Output the (x, y) coordinate of the center of the cell containing the given text.  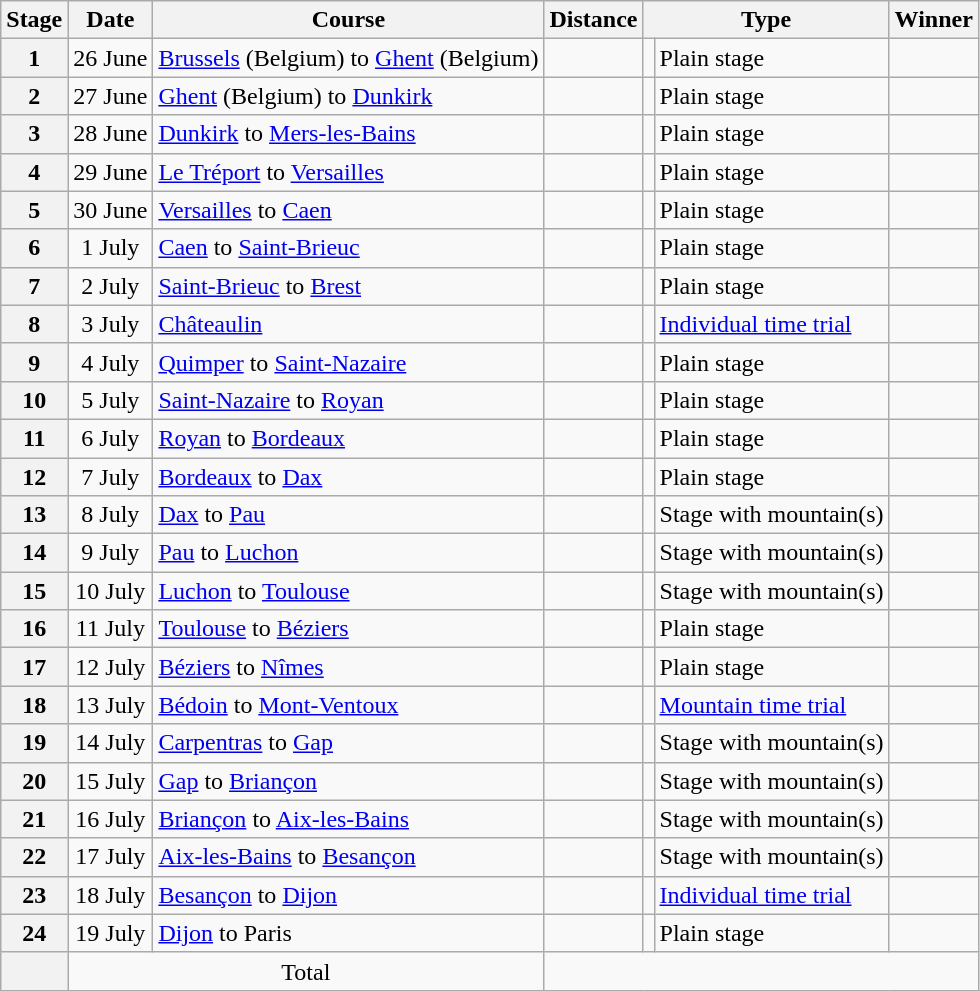
15 (34, 591)
Bédoin to Mont-Ventoux (348, 705)
Royan to Bordeaux (348, 438)
19 July (110, 933)
Ghent (Belgium) to Dunkirk (348, 96)
Dijon to Paris (348, 933)
23 (34, 895)
Besançon to Dijon (348, 895)
29 June (110, 172)
17 (34, 667)
15 July (110, 781)
24 (34, 933)
13 (34, 515)
6 July (110, 438)
28 June (110, 134)
Stage (34, 20)
5 July (110, 400)
Total (306, 971)
Saint-Brieuc to Brest (348, 286)
13 July (110, 705)
21 (34, 819)
14 July (110, 743)
4 (34, 172)
11 (34, 438)
1 July (110, 248)
10 (34, 400)
27 June (110, 96)
Course (348, 20)
Aix-les-Bains to Besançon (348, 857)
Saint-Nazaire to Royan (348, 400)
22 (34, 857)
Luchon to Toulouse (348, 591)
Bordeaux to Dax (348, 477)
26 June (110, 58)
2 (34, 96)
Le Tréport to Versailles (348, 172)
2 July (110, 286)
Toulouse to Béziers (348, 629)
11 July (110, 629)
18 (34, 705)
9 July (110, 553)
Distance (594, 20)
Briançon to Aix-les-Bains (348, 819)
10 July (110, 591)
14 (34, 553)
Pau to Luchon (348, 553)
7 (34, 286)
Béziers to Nîmes (348, 667)
Châteaulin (348, 324)
16 July (110, 819)
Mountain time trial (772, 705)
Winner (934, 20)
Date (110, 20)
3 July (110, 324)
Type (766, 20)
3 (34, 134)
Dax to Pau (348, 515)
6 (34, 248)
19 (34, 743)
8 July (110, 515)
Carpentras to Gap (348, 743)
17 July (110, 857)
12 (34, 477)
16 (34, 629)
5 (34, 210)
Caen to Saint-Brieuc (348, 248)
Versailles to Caen (348, 210)
9 (34, 362)
1 (34, 58)
Dunkirk to Mers-les-Bains (348, 134)
12 July (110, 667)
Brussels (Belgium) to Ghent (Belgium) (348, 58)
18 July (110, 895)
30 June (110, 210)
Gap to Briançon (348, 781)
7 July (110, 477)
20 (34, 781)
8 (34, 324)
4 July (110, 362)
Quimper to Saint-Nazaire (348, 362)
